Find where the given text appears and provide that cell's center as (X, Y) coordinate. 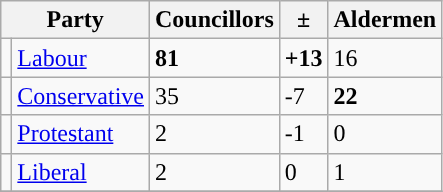
1 (385, 172)
Liberal (81, 172)
Conservative (81, 96)
81 (215, 58)
22 (385, 96)
-7 (304, 96)
Party (76, 20)
16 (385, 58)
-1 (304, 134)
Councillors (215, 20)
Protestant (81, 134)
35 (215, 96)
± (304, 20)
Labour (81, 58)
Aldermen (385, 20)
+13 (304, 58)
